Find where the given text appears and provide that cell's center as [x, y] coordinate. 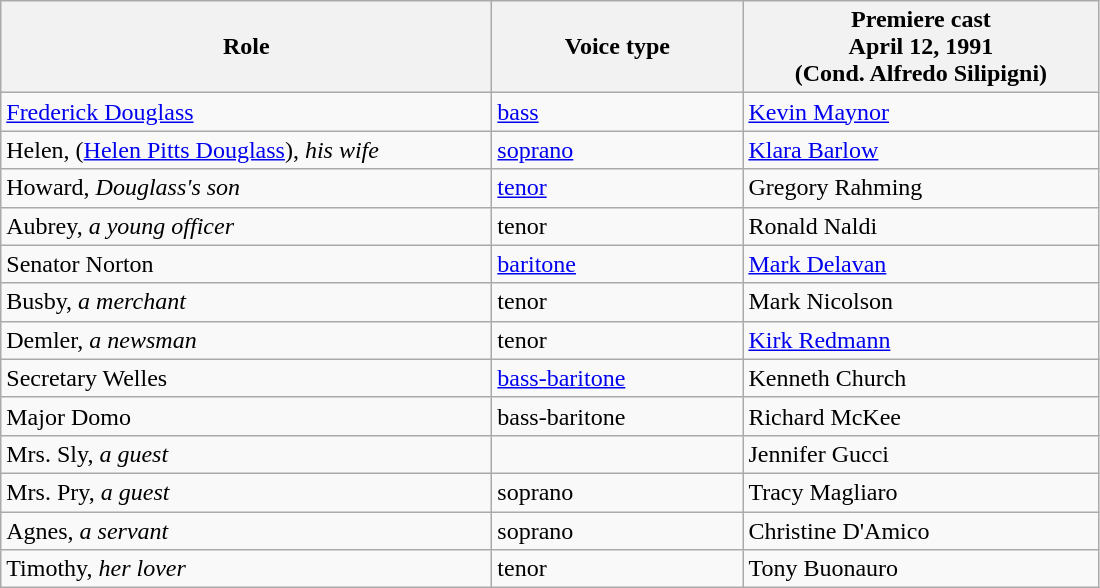
Role [246, 47]
Agnes, a servant [246, 531]
Gregory Rahming [921, 188]
Kevin Maynor [921, 112]
Kenneth Church [921, 378]
Premiere castApril 12, 1991(Cond. Alfredo Silipigni) [921, 47]
Christine D'Amico [921, 531]
Secretary Welles [246, 378]
baritone [618, 264]
Frederick Douglass [246, 112]
Klara Barlow [921, 150]
Tracy Magliaro [921, 492]
Mrs. Sly, a guest [246, 454]
Kirk Redmann [921, 340]
bass [618, 112]
Jennifer Gucci [921, 454]
Timothy, her lover [246, 569]
Aubrey, a young officer [246, 226]
Tony Buonauro [921, 569]
Helen, (Helen Pitts Douglass), his wife [246, 150]
Busby, a merchant [246, 302]
Major Domo [246, 416]
Mrs. Pry, a guest [246, 492]
Howard, Douglass's son [246, 188]
Demler, a newsman [246, 340]
Mark Nicolson [921, 302]
Richard McKee [921, 416]
Ronald Naldi [921, 226]
Mark Delavan [921, 264]
Senator Norton [246, 264]
Voice type [618, 47]
